Detect which cell encompasses the target text, then output its [x, y] center coordinate. 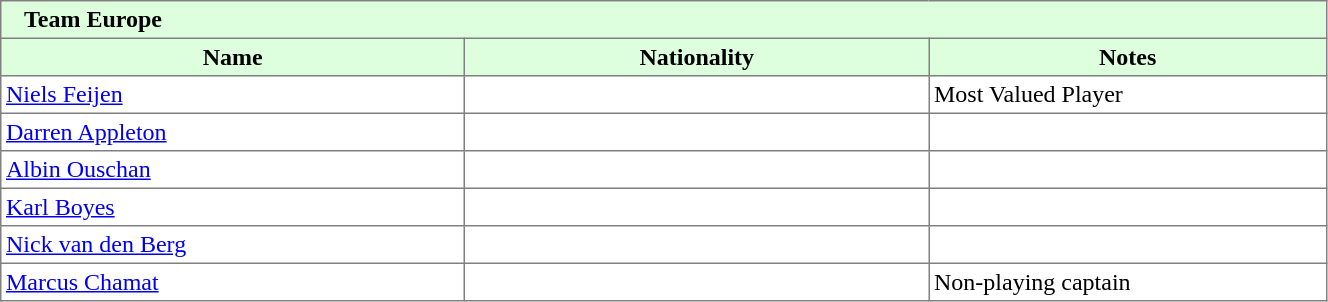
Notes [1128, 57]
Non-playing captain [1128, 282]
Darren Appleton [233, 132]
Albin Ouschan [233, 170]
Nationality [697, 57]
Karl Boyes [233, 207]
Team Europe [664, 20]
Niels Feijen [233, 95]
Marcus Chamat [233, 282]
Most Valued Player [1128, 95]
Nick van den Berg [233, 245]
Name [233, 57]
